Output the [x, y] coordinate of the center of the cell containing the given text.  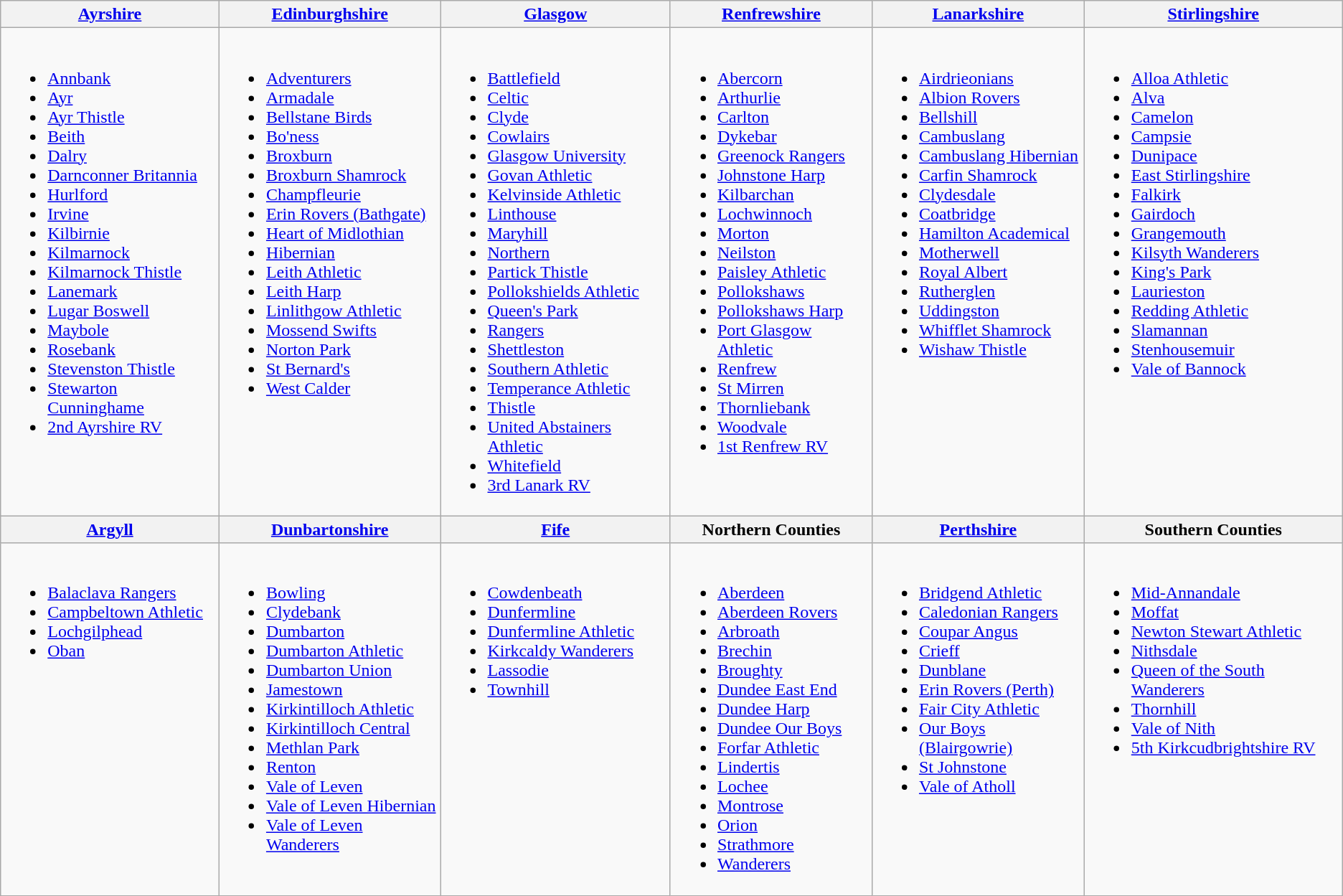
Edinburghshire [330, 14]
Glasgow [555, 14]
AberdeenAberdeen RoversArbroathBrechinBroughtyDundee East EndDundee HarpDundee Our BoysForfar AthleticLindertisLocheeMontroseOrionStrathmoreWanderers [771, 719]
Perthshire [978, 529]
Dunbartonshire [330, 529]
Fife [555, 529]
Northern Counties [771, 529]
Southern Counties [1213, 529]
Ayrshire [110, 14]
Stirlingshire [1213, 14]
Balaclava RangersCampbeltown AthleticLochgilpheadOban [110, 719]
Argyll [110, 529]
Mid-AnnandaleMoffatNewton Stewart AthleticNithsdaleQueen of the South WanderersThornhillVale of Nith5th Kirkcudbrightshire RV [1213, 719]
Lanarkshire [978, 14]
CowdenbeathDunfermlineDunfermline AthleticKirkcaldy WanderersLassodieTownhill [555, 719]
Bridgend AthleticCaledonian RangersCoupar AngusCrieffDunblaneErin Rovers (Perth)Fair City AthleticOur Boys (Blairgowrie)St JohnstoneVale of Atholl [978, 719]
Renfrewshire [771, 14]
